Identify which cell holds the provided text, then report its (x, y) central coordinate. 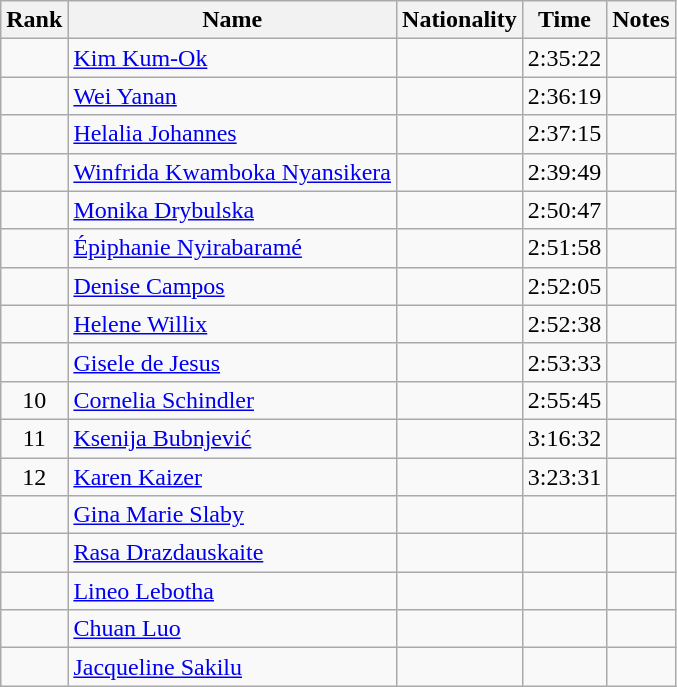
Cornelia Schindler (232, 400)
2:52:05 (564, 286)
Wei Yanan (232, 96)
Kim Kum-Ok (232, 58)
2:37:15 (564, 134)
2:36:19 (564, 96)
2:51:58 (564, 248)
Épiphanie Nyirabaramé (232, 248)
2:52:38 (564, 324)
Monika Drybulska (232, 210)
3:23:31 (564, 477)
2:39:49 (564, 172)
Chuan Luo (232, 629)
Ksenija Bubnjević (232, 438)
Gina Marie Slaby (232, 515)
2:55:45 (564, 400)
Lineo Lebotha (232, 591)
Karen Kaizer (232, 477)
12 (34, 477)
10 (34, 400)
Denise Campos (232, 286)
Gisele de Jesus (232, 362)
Nationality (460, 20)
11 (34, 438)
Winfrida Kwamboka Nyansikera (232, 172)
3:16:32 (564, 438)
Notes (641, 20)
2:50:47 (564, 210)
Time (564, 20)
Helene Willix (232, 324)
2:53:33 (564, 362)
Jacqueline Sakilu (232, 667)
Helalia Johannes (232, 134)
Name (232, 20)
Rank (34, 20)
2:35:22 (564, 58)
Rasa Drazdauskaite (232, 553)
